Output the [X, Y] coordinate of the center of the cell containing the given text.  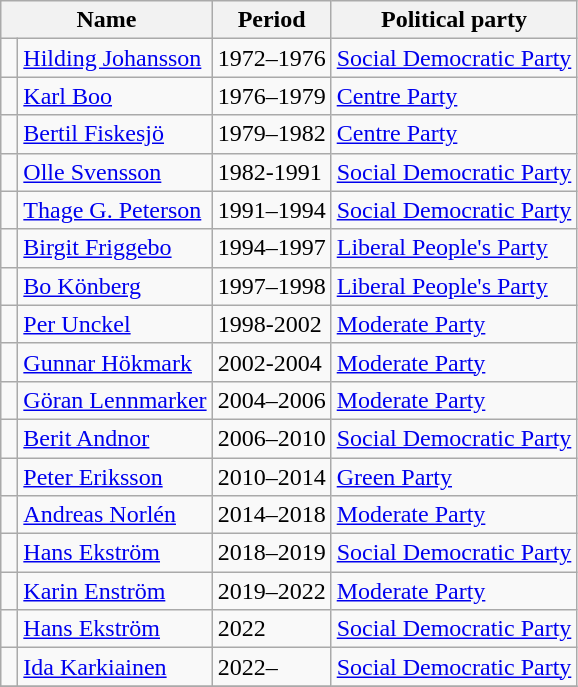
2022 [272, 629]
Olle Svensson [115, 172]
2006–2010 [272, 438]
1976–1979 [272, 96]
Gunnar Hökmark [115, 362]
Andreas Norlén [115, 515]
Bertil Fiskesjö [115, 134]
2019–2022 [272, 591]
2018–2019 [272, 553]
Hilding Johansson [115, 58]
1998-2002 [272, 324]
Karl Boo [115, 96]
1972–1976 [272, 58]
1991–1994 [272, 210]
Per Unckel [115, 324]
2004–2006 [272, 400]
Birgit Friggebo [115, 248]
Name [106, 20]
2014–2018 [272, 515]
2022– [272, 667]
Thage G. Peterson [115, 210]
Green Party [454, 477]
Peter Eriksson [115, 477]
2002-2004 [272, 362]
Berit Andnor [115, 438]
Political party [454, 20]
1979–1982 [272, 134]
Period [272, 20]
2010–2014 [272, 477]
1994–1997 [272, 248]
1997–1998 [272, 286]
Karin Enström [115, 591]
Ida Karkiainen [115, 667]
Göran Lennmarker [115, 400]
1982-1991 [272, 172]
Bo Könberg [115, 286]
